Extract the (x, y) coordinate from the center of the cell holding the provided text.  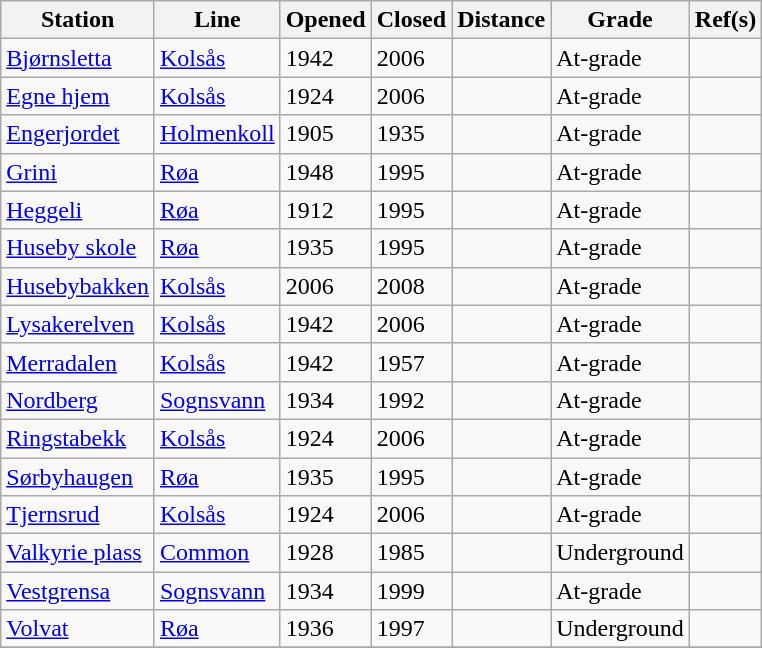
Heggeli (78, 210)
Ref(s) (725, 20)
Vestgrensa (78, 591)
Ringstabekk (78, 438)
Volvat (78, 629)
2008 (411, 286)
Sørbyhaugen (78, 477)
1912 (326, 210)
1992 (411, 400)
Distance (502, 20)
Tjernsrud (78, 515)
Closed (411, 20)
Nordberg (78, 400)
Valkyrie plass (78, 553)
Grade (620, 20)
Huseby skole (78, 248)
Lysakerelven (78, 324)
Merradalen (78, 362)
1948 (326, 172)
Common (217, 553)
1999 (411, 591)
Egne hjem (78, 96)
Bjørnsletta (78, 58)
Engerjordet (78, 134)
1936 (326, 629)
Line (217, 20)
1905 (326, 134)
1928 (326, 553)
Opened (326, 20)
1957 (411, 362)
1985 (411, 553)
Husebybakken (78, 286)
Holmenkoll (217, 134)
Station (78, 20)
Grini (78, 172)
1997 (411, 629)
